Identify which cell holds the provided text, then report its (X, Y) central coordinate. 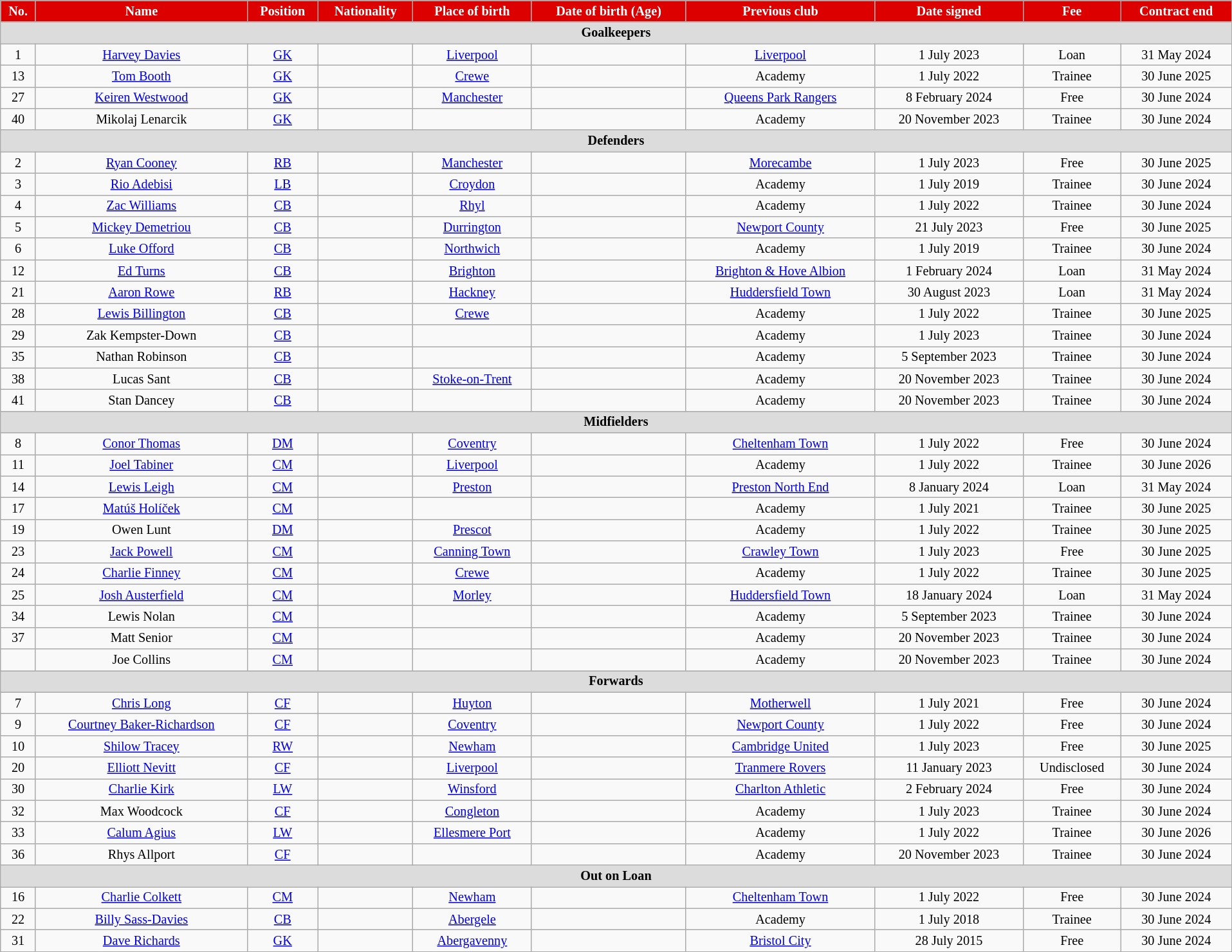
8 (18, 443)
1 (18, 54)
Previous club (780, 11)
5 (18, 227)
Durrington (472, 227)
Brighton (472, 271)
Bristol City (780, 940)
Matt Senior (142, 638)
28 (18, 314)
Place of birth (472, 11)
Date signed (949, 11)
31 (18, 940)
Mikolaj Lenarcik (142, 119)
34 (18, 616)
Contract end (1176, 11)
Date of birth (Age) (609, 11)
Canning Town (472, 551)
1 July 2018 (949, 919)
33 (18, 832)
Position (282, 11)
Shilow Tracey (142, 746)
22 (18, 919)
Stan Dancey (142, 400)
Charlie Finney (142, 573)
36 (18, 854)
3 (18, 184)
8 January 2024 (949, 487)
Matúš Holíček (142, 508)
Dave Richards (142, 940)
23 (18, 551)
Ed Turns (142, 271)
27 (18, 98)
Zac Williams (142, 206)
Abergavenny (472, 940)
Elliott Nevitt (142, 768)
35 (18, 357)
10 (18, 746)
Lewis Billington (142, 314)
32 (18, 811)
Conor Thomas (142, 443)
14 (18, 487)
37 (18, 638)
11 (18, 465)
29 (18, 335)
28 July 2015 (949, 940)
Billy Sass-Davies (142, 919)
Defenders (616, 141)
Preston (472, 487)
1 February 2024 (949, 271)
Charlie Colkett (142, 897)
Josh Austerfield (142, 595)
40 (18, 119)
21 July 2023 (949, 227)
Rio Adebisi (142, 184)
Lewis Leigh (142, 487)
25 (18, 595)
Goalkeepers (616, 33)
Lucas Sant (142, 379)
RW (282, 746)
12 (18, 271)
18 January 2024 (949, 595)
Nathan Robinson (142, 357)
11 January 2023 (949, 768)
Jack Powell (142, 551)
Croydon (472, 184)
Abergele (472, 919)
Owen Lunt (142, 530)
Brighton & Hove Albion (780, 271)
Harvey Davies (142, 54)
Ellesmere Port (472, 832)
No. (18, 11)
LB (282, 184)
20 (18, 768)
Chris Long (142, 703)
Charlton Athletic (780, 789)
Tranmere Rovers (780, 768)
41 (18, 400)
Fee (1072, 11)
7 (18, 703)
Midfielders (616, 422)
30 August 2023 (949, 292)
Aaron Rowe (142, 292)
Rhys Allport (142, 854)
Joel Tabiner (142, 465)
Keiren Westwood (142, 98)
4 (18, 206)
38 (18, 379)
Congleton (472, 811)
Joe Collins (142, 660)
Crawley Town (780, 551)
Preston North End (780, 487)
Forwards (616, 681)
Name (142, 11)
Northwich (472, 249)
Calum Agius (142, 832)
Zak Kempster-Down (142, 335)
16 (18, 897)
Hackney (472, 292)
Motherwell (780, 703)
Rhyl (472, 206)
Huyton (472, 703)
Nationality (365, 11)
9 (18, 724)
Max Woodcock (142, 811)
Morecambe (780, 163)
Luke Offord (142, 249)
Winsford (472, 789)
Undisclosed (1072, 768)
Mickey Demetriou (142, 227)
19 (18, 530)
6 (18, 249)
8 February 2024 (949, 98)
Out on Loan (616, 876)
Lewis Nolan (142, 616)
2 (18, 163)
2 February 2024 (949, 789)
Cambridge United (780, 746)
13 (18, 76)
30 (18, 789)
Morley (472, 595)
17 (18, 508)
Ryan Cooney (142, 163)
24 (18, 573)
Courtney Baker-Richardson (142, 724)
Charlie Kirk (142, 789)
Prescot (472, 530)
Queens Park Rangers (780, 98)
21 (18, 292)
Tom Booth (142, 76)
Stoke-on-Trent (472, 379)
